Detect which cell encompasses the target text, then output its [X, Y] center coordinate. 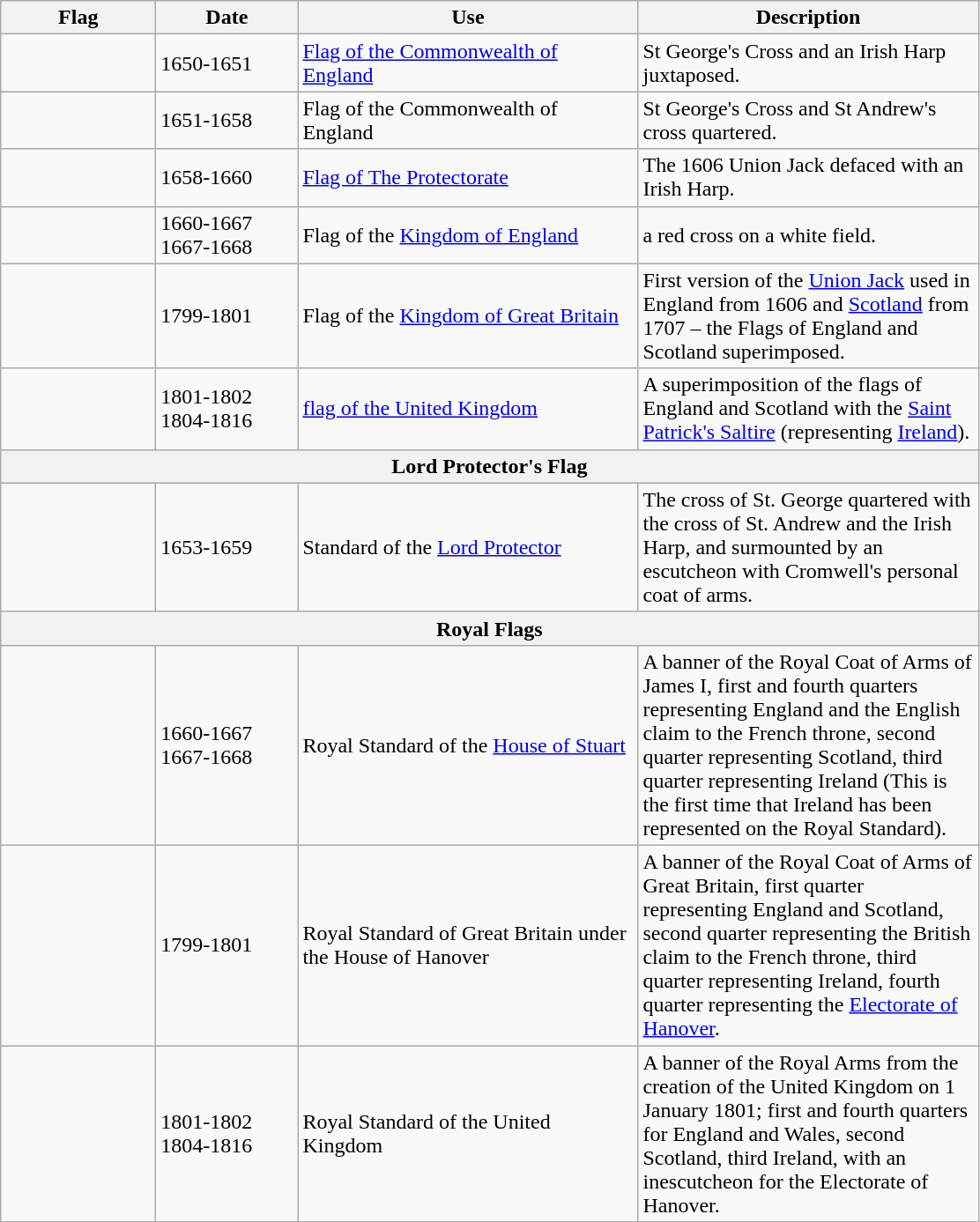
First version of the Union Jack used in England from 1606 and Scotland from 1707 – the Flags of England and Scotland superimposed. [808, 315]
flag of the United Kingdom [468, 409]
Standard of the Lord Protector [468, 547]
A superimposition of the flags of England and Scotland with the Saint Patrick's Saltire (representing Ireland). [808, 409]
Flag of the Kingdom of Great Britain [468, 315]
Flag [78, 18]
Royal Flags [490, 628]
Description [808, 18]
1650-1651 [227, 63]
Date [227, 18]
Royal Standard of the House of Stuart [468, 745]
a red cross on a white field. [808, 234]
1651-1658 [227, 120]
Lord Protector's Flag [490, 466]
1653-1659 [227, 547]
Royal Standard of Great Britain under the House of Hanover [468, 944]
Flag of The Protectorate [468, 178]
St George's Cross and St Andrew's cross quartered. [808, 120]
1658-1660 [227, 178]
The 1606 Union Jack defaced with an Irish Harp. [808, 178]
St George's Cross and an Irish Harp juxtaposed. [808, 63]
Flag of the Kingdom of England [468, 234]
Royal Standard of the United Kingdom [468, 1133]
Use [468, 18]
